Locate the cell with the specified text and output its [x, y] center coordinate. 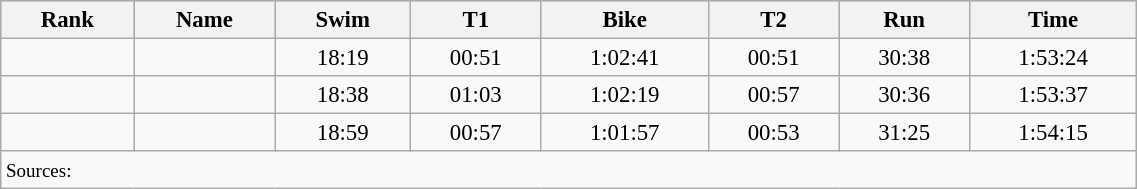
Sources: [569, 170]
1:53:37 [1053, 95]
Rank [68, 20]
Bike [624, 20]
1:53:24 [1053, 58]
30:36 [904, 95]
18:38 [343, 95]
1:02:19 [624, 95]
18:59 [343, 133]
00:53 [773, 133]
Swim [343, 20]
30:38 [904, 58]
01:03 [476, 95]
T1 [476, 20]
Name [204, 20]
31:25 [904, 133]
18:19 [343, 58]
Time [1053, 20]
1:01:57 [624, 133]
1:02:41 [624, 58]
T2 [773, 20]
1:54:15 [1053, 133]
Run [904, 20]
